Identify which cell holds the provided text, then report its (X, Y) central coordinate. 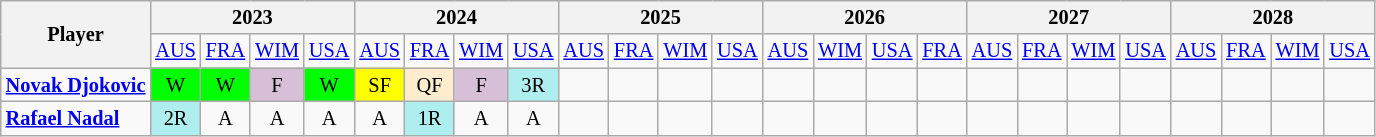
2027 (1069, 17)
Rafael Nadal (76, 118)
2028 (1273, 17)
QF (430, 85)
Novak Djokovic (76, 85)
2026 (865, 17)
2024 (456, 17)
1R (430, 118)
SF (379, 85)
2023 (252, 17)
2R (175, 118)
3R (533, 85)
Player (76, 34)
2025 (661, 17)
